Return [X, Y] of the center of cell containing provided text 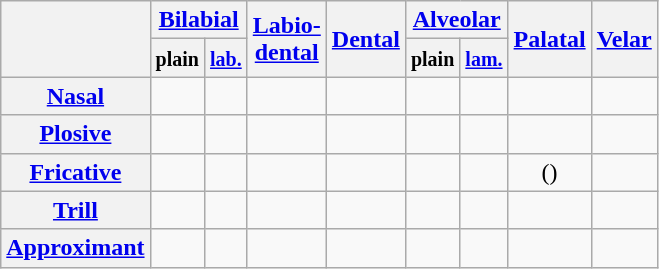
Nasal [76, 96]
lab. [226, 58]
Plosive [76, 134]
Labio-dental [286, 39]
() [550, 172]
Bilabial [198, 20]
Alveolar [456, 20]
Trill [76, 210]
Fricative [76, 172]
Palatal [550, 39]
Velar [624, 39]
Approximant [76, 248]
lam. [484, 58]
Dental [366, 39]
